Provide the (X, Y) coordinate of the cell's center where the given text is located.  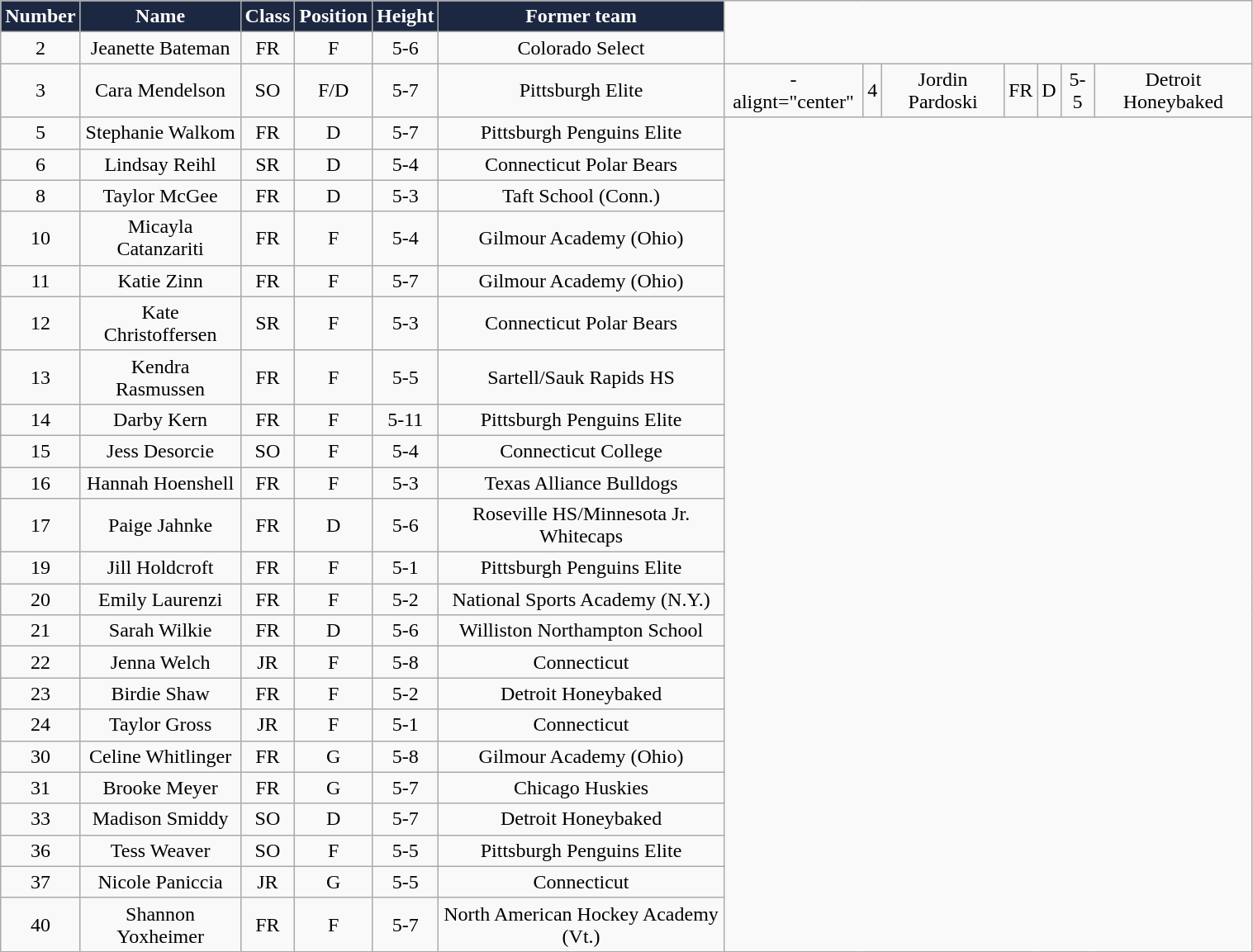
33 (40, 819)
24 (40, 725)
Jordin Pardoski (943, 91)
15 (40, 451)
Sartell/Sauk Rapids HS (581, 377)
Taylor McGee (160, 196)
Taft School (Conn.) (581, 196)
Jess Desorcie (160, 451)
Jenna Welch (160, 662)
19 (40, 568)
Colorado Select (581, 48)
Height (406, 17)
Former team (581, 17)
Connecticut College (581, 451)
Texas Alliance Bulldogs (581, 483)
37 (40, 882)
Stephanie Walkom (160, 133)
11 (40, 281)
Kate Christoffersen (160, 324)
Celine Whitlinger (160, 756)
National Sports Academy (N.Y.) (581, 599)
3 (40, 91)
40 (40, 925)
Jeanette Bateman (160, 48)
6 (40, 164)
Lindsay Reihl (160, 164)
Nicole Paniccia (160, 882)
Sarah Wilkie (160, 631)
20 (40, 599)
5 (40, 133)
Micayla Catanzariti (160, 238)
F/D (334, 91)
30 (40, 756)
Roseville HS/Minnesota Jr. Whitecaps (581, 525)
8 (40, 196)
10 (40, 238)
Tess Weaver (160, 850)
Paige Jahnke (160, 525)
Name (160, 17)
Number (40, 17)
14 (40, 419)
22 (40, 662)
21 (40, 631)
Jill Holdcroft (160, 568)
Position (334, 17)
Katie Zinn (160, 281)
31 (40, 788)
36 (40, 850)
Birdie Shaw (160, 694)
Cara Mendelson (160, 91)
Emily Laurenzi (160, 599)
Pittsburgh Elite (581, 91)
Shannon Yoxheimer (160, 925)
16 (40, 483)
12 (40, 324)
Hannah Hoenshell (160, 483)
17 (40, 525)
5-11 (406, 419)
Kendra Rasmussen (160, 377)
23 (40, 694)
Brooke Meyer (160, 788)
13 (40, 377)
4 (872, 91)
Class (268, 17)
- alignt="center" (793, 91)
Chicago Huskies (581, 788)
Taylor Gross (160, 725)
Madison Smiddy (160, 819)
Darby Kern (160, 419)
Williston Northampton School (581, 631)
2 (40, 48)
North American Hockey Academy (Vt.) (581, 925)
